Find where the given text appears and provide that cell's center as [X, Y] coordinate. 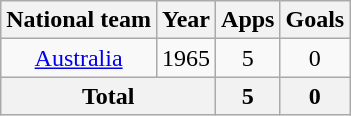
Apps [248, 20]
Goals [315, 20]
Total [108, 96]
National team [79, 20]
Year [186, 20]
Australia [79, 58]
1965 [186, 58]
